Determine the (x, y) coordinate at the center of the cell enclosing the given text.  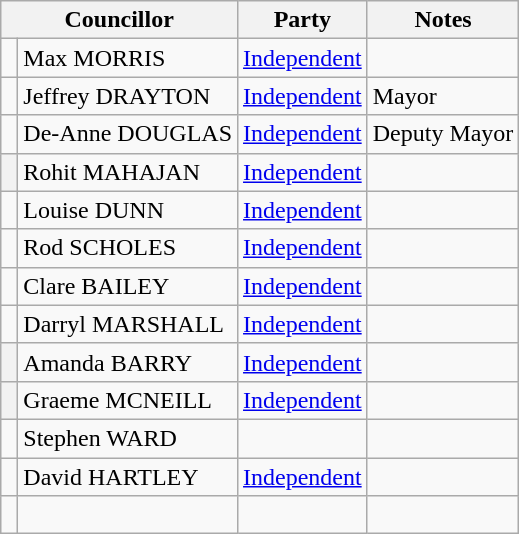
Rohit MAHAJAN (128, 172)
Darryl MARSHALL (128, 324)
Louise DUNN (128, 210)
Councillor (120, 20)
David HARTLEY (128, 477)
Party (303, 20)
Max MORRIS (128, 58)
Rod SCHOLES (128, 248)
Deputy Mayor (443, 134)
Mayor (443, 96)
Notes (443, 20)
De-Anne DOUGLAS (128, 134)
Graeme MCNEILL (128, 400)
Amanda BARRY (128, 362)
Clare BAILEY (128, 286)
Stephen WARD (128, 438)
Jeffrey DRAYTON (128, 96)
